Capture the cell that displays the provided text and extract its (X, Y) central coordinate. 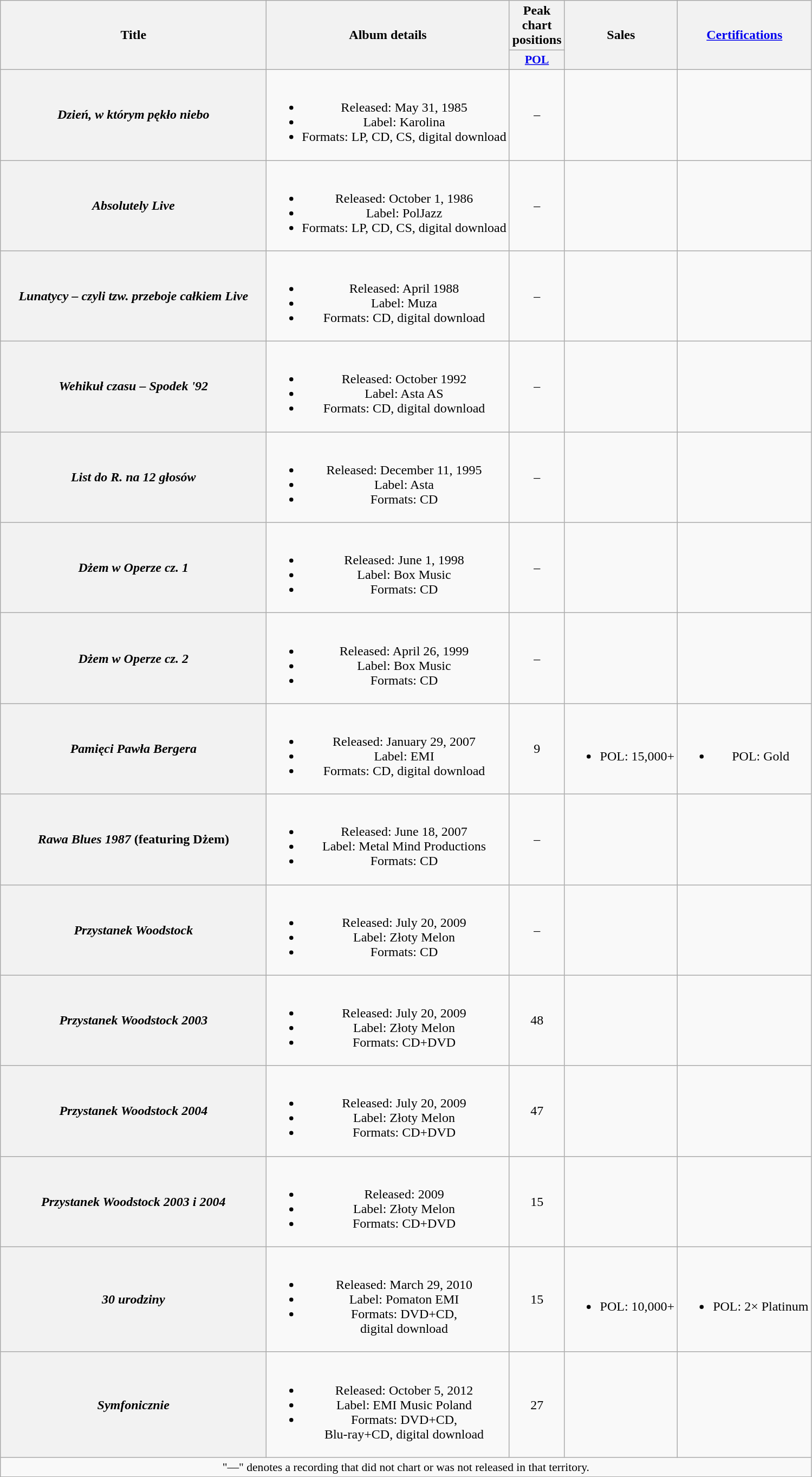
List do R. na 12 głosów (133, 477)
Przystanek Woodstock (133, 930)
Album details (388, 35)
Rawa Blues 1987 (featuring Dżem) (133, 839)
Released: December 11, 1995Label: AstaFormats: CD (388, 477)
Absolutely Live (133, 206)
47 (537, 1111)
Released: April 1988Label: MuzaFormats: CD, digital download (388, 296)
POL (537, 60)
Sales (621, 35)
48 (537, 1020)
Dzień, w którym pękło niebo (133, 115)
Peak chart positions (537, 25)
30 urodziny (133, 1299)
Lunatycy – czyli tzw. przeboje całkiem Live (133, 296)
Released: October 1992Label: Asta ASFormats: CD, digital download (388, 387)
Released: April 26, 1999Label: Box MusicFormats: CD (388, 658)
9 (537, 749)
"—" denotes a recording that did not chart or was not released in that territory. (406, 1467)
Released: June 1, 1998Label: Box MusicFormats: CD (388, 568)
Released: July 20, 2009Label: Złoty MelonFormats: CD (388, 930)
Przystanek Woodstock 2004 (133, 1111)
Title (133, 35)
Wehikuł czasu – Spodek '92 (133, 387)
Przystanek Woodstock 2003 i 2004 (133, 1201)
Released: 2009Label: Złoty MelonFormats: CD+DVD (388, 1201)
27 (537, 1404)
Released: October 1, 1986Label: PolJazzFormats: LP, CD, CS, digital download (388, 206)
Pamięci Pawła Bergera (133, 749)
Released: May 31, 1985Label: KarolinaFormats: LP, CD, CS, digital download (388, 115)
POL: Gold (744, 749)
Released: January 29, 2007Label: EMIFormats: CD, digital download (388, 749)
Dżem w Operze cz. 1 (133, 568)
Released: October 5, 2012Label: EMI Music PolandFormats: DVD+CD,Blu-ray+CD, digital download (388, 1404)
POL: 2× Platinum (744, 1299)
POL: 10,000+ (621, 1299)
Released: March 29, 2010Label: Pomaton EMIFormats: DVD+CD, digital download (388, 1299)
Symfonicznie (133, 1404)
Przystanek Woodstock 2003 (133, 1020)
Certifications (744, 35)
POL: 15,000+ (621, 749)
Released: June 18, 2007Label: Metal Mind ProductionsFormats: CD (388, 839)
Dżem w Operze cz. 2 (133, 658)
